Provide the (X, Y) coordinate of the cell's center where the given text is located.  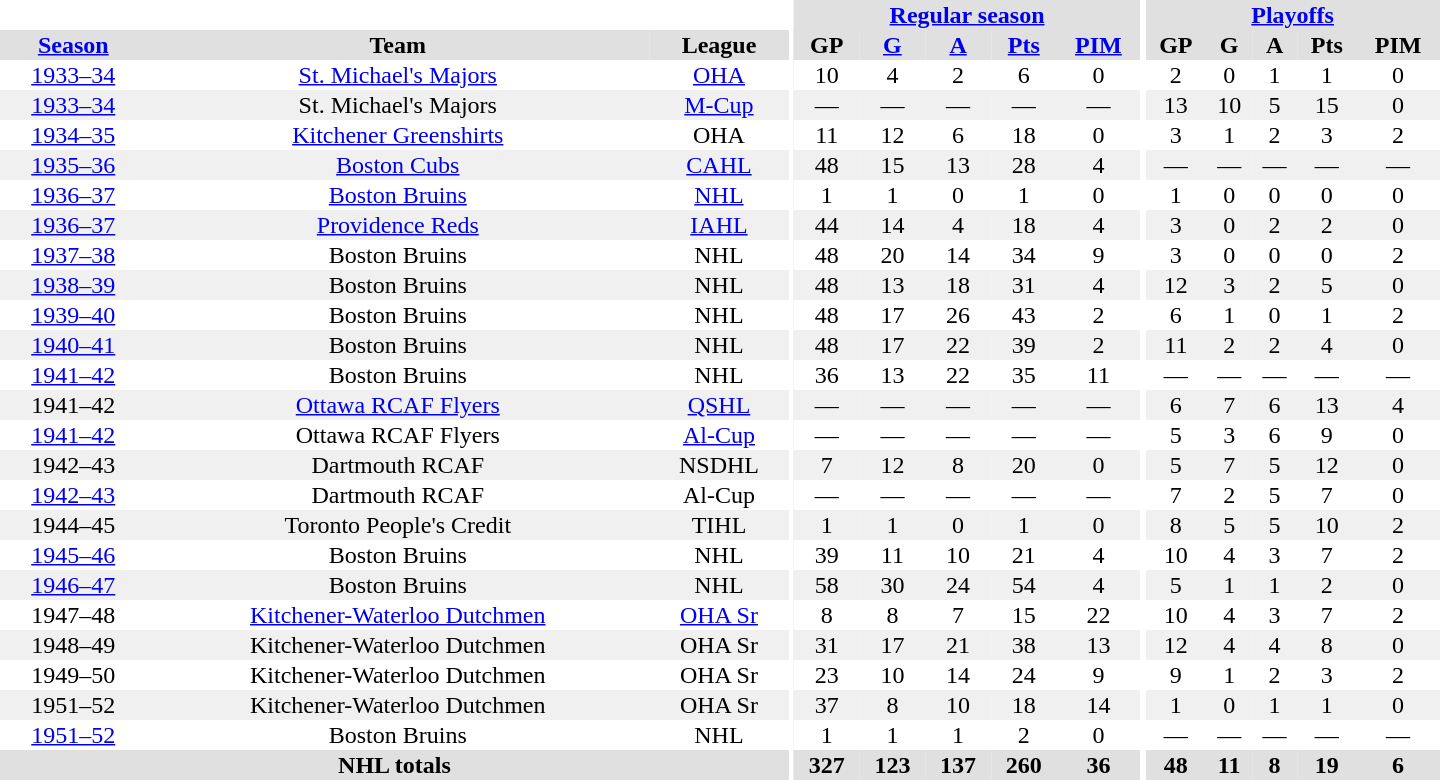
QSHL (719, 405)
M-Cup (719, 105)
28 (1024, 165)
1946–47 (73, 585)
1934–35 (73, 135)
1945–46 (73, 555)
Team (398, 45)
Kitchener Greenshirts (398, 135)
43 (1024, 315)
137 (958, 765)
44 (827, 225)
Playoffs (1292, 15)
Toronto People's Credit (398, 525)
IAHL (719, 225)
54 (1024, 585)
NHL totals (394, 765)
26 (958, 315)
1939–40 (73, 315)
123 (893, 765)
1947–48 (73, 615)
Regular season (967, 15)
1938–39 (73, 285)
1935–36 (73, 165)
23 (827, 675)
58 (827, 585)
1948–49 (73, 645)
Providence Reds (398, 225)
1937–38 (73, 255)
League (719, 45)
19 (1326, 765)
38 (1024, 645)
34 (1024, 255)
Season (73, 45)
327 (827, 765)
260 (1024, 765)
35 (1024, 375)
37 (827, 705)
CAHL (719, 165)
1944–45 (73, 525)
1940–41 (73, 345)
30 (893, 585)
1949–50 (73, 675)
NSDHL (719, 465)
Boston Cubs (398, 165)
TIHL (719, 525)
